Pinpoint the cell where the given text exists, returning its (x, y) midpoint coordinate. 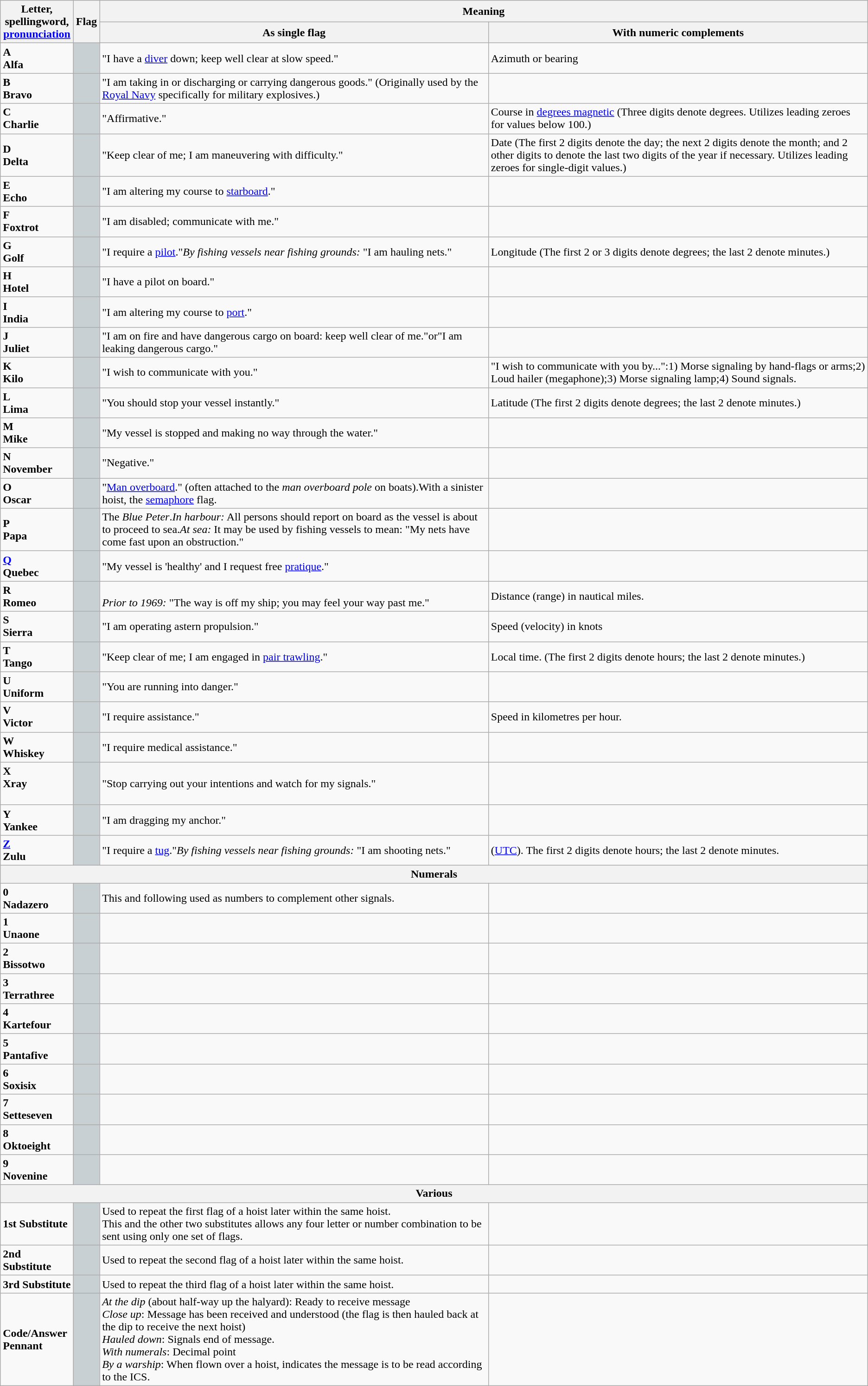
"Keep clear of me; I am engaged in pair trawling." (294, 657)
"Negative." (294, 463)
Used to repeat the third flag of a hoist later within the same hoist. (294, 1284)
ZZulu (37, 850)
Numerals (434, 874)
DDelta (37, 155)
"My vessel is 'healthy' and I request free pratique." (294, 566)
Flag (86, 22)
XXray (37, 783)
"Affirmative." (294, 119)
"I require assistance." (294, 717)
"I require medical assistance." (294, 747)
Used to repeat the second flag of a hoist later within the same hoist. (294, 1260)
"Man overboard." (often attached to the man overboard pole on boats).With a sinister hoist, the semaphore flag. (294, 494)
BBravo (37, 88)
QQuebec (37, 566)
Various (434, 1193)
Longitude (The first 2 or 3 digits denote degrees; the last 2 denote minutes.) (678, 251)
SSierra (37, 626)
As single flag (294, 32)
Course in degrees magnetic (Three digits denote degrees. Utilizes leading zeroes for values below 100.) (678, 119)
3 Terrathree (37, 989)
RRomeo (37, 597)
KKilo (37, 372)
TTango (37, 657)
HHotel (37, 282)
Code/Answer Pennant (37, 1339)
"I am taking in or discharging or carrying dangerous goods." (Originally used by the Royal Navy specifically for military explosives.) (294, 88)
This and following used as numbers to complement other signals. (294, 898)
"I require a tug."By fishing vessels near fishing grounds: "I am shooting nets." (294, 850)
VVictor (37, 717)
1st Substitute (37, 1224)
"I am altering my course to starboard." (294, 191)
"Keep clear of me; I am maneuvering with difficulty." (294, 155)
"I require a pilot."By fishing vessels near fishing grounds: "I am hauling nets." (294, 251)
"I wish to communicate with you." (294, 372)
JJuliet (37, 342)
GGolf (37, 251)
5 Pantafive (37, 1049)
"I have a pilot on board." (294, 282)
YYankee (37, 820)
2nd Substitute (37, 1260)
UUniform (37, 687)
EEcho (37, 191)
Azimuth or bearing (678, 58)
6Soxisix (37, 1079)
2Bissotwo (37, 958)
PPapa (37, 530)
Distance (range) in nautical miles. (678, 597)
Speed in kilometres per hour. (678, 717)
WWhiskey (37, 747)
"I have a diver down; keep well clear at slow speed." (294, 58)
Local time. (The first 2 digits denote hours; the last 2 denote minutes.) (678, 657)
"My vessel is stopped and making no way through the water." (294, 433)
0Nadazero (37, 898)
Letter, spellingword, pronunciation (37, 22)
"I am altering my course to port." (294, 312)
With numeric complements (678, 32)
LLima (37, 403)
CCharlie (37, 119)
AAlfa (37, 58)
Meaning (484, 11)
Latitude (The first 2 digits denote degrees; the last 2 denote minutes.) (678, 403)
"I am disabled; communicate with me." (294, 222)
8Oktoeight (37, 1139)
"I am operating astern propulsion." (294, 626)
3rd Substitute (37, 1284)
"I am on fire and have dangerous cargo on board: keep well clear of me."or"I am leaking dangerous cargo." (294, 342)
1Unaone (37, 929)
"You are running into danger." (294, 687)
FFoxtrot (37, 222)
"You should stop your vessel instantly." (294, 403)
(UTC). The first 2 digits denote hours; the last 2 denote minutes. (678, 850)
7Setteseven (37, 1110)
NNovember (37, 463)
4Kartefour (37, 1019)
IIndia (37, 312)
MMike (37, 433)
"I wish to communicate with you by...":1) Morse signaling by hand-flags or arms;2) Loud hailer (megaphone);3) Morse signaling lamp;4) Sound signals. (678, 372)
9 Novenine (37, 1170)
"Stop carrying out your intentions and watch for my signals." (294, 783)
OOscar (37, 494)
Prior to 1969: "The way is off my ship; you may feel your way past me." (294, 597)
"I am dragging my anchor." (294, 820)
Speed (velocity) in knots (678, 626)
